Pinpoint the cell where the given text exists, returning its [x, y] midpoint coordinate. 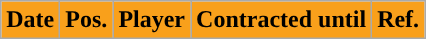
Ref. [398, 20]
Contracted until [282, 20]
Player [152, 20]
Pos. [86, 20]
Date [30, 20]
